Capture the cell that displays the provided text and extract its (x, y) central coordinate. 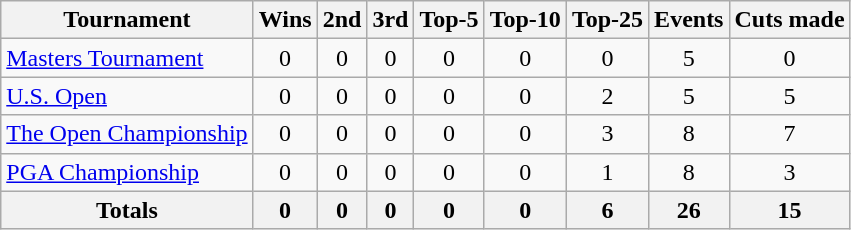
Events (689, 20)
2 (607, 96)
15 (790, 210)
Totals (127, 210)
The Open Championship (127, 134)
3rd (390, 20)
1 (607, 172)
2nd (342, 20)
Top-25 (607, 20)
Cuts made (790, 20)
U.S. Open (127, 96)
Wins (285, 20)
26 (689, 210)
Masters Tournament (127, 58)
Top-5 (449, 20)
PGA Championship (127, 172)
6 (607, 210)
Tournament (127, 20)
Top-10 (525, 20)
7 (790, 134)
